Detect which cell encompasses the target text, then output its (x, y) center coordinate. 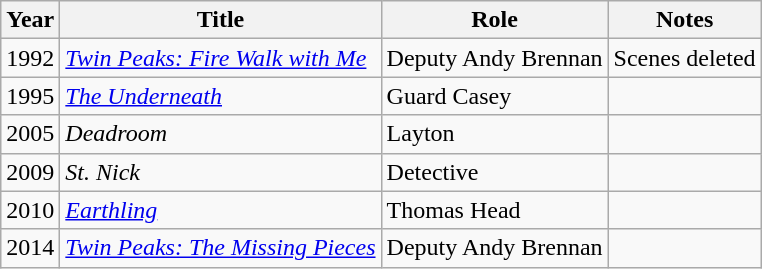
Twin Peaks: The Missing Pieces (220, 248)
St. Nick (220, 172)
2010 (30, 210)
Guard Casey (494, 96)
Year (30, 20)
Deadroom (220, 134)
The Underneath (220, 96)
Thomas Head (494, 210)
2009 (30, 172)
1992 (30, 58)
Role (494, 20)
Scenes deleted (684, 58)
Earthling (220, 210)
2014 (30, 248)
Title (220, 20)
2005 (30, 134)
Detective (494, 172)
Notes (684, 20)
Twin Peaks: Fire Walk with Me (220, 58)
Layton (494, 134)
1995 (30, 96)
